Determine the [X, Y] coordinate at the center of the cell enclosing the given text.  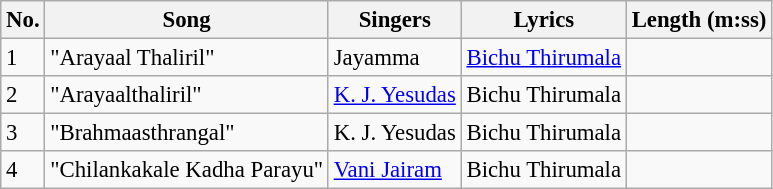
3 [23, 133]
Lyrics [544, 20]
1 [23, 58]
Length (m:ss) [698, 20]
No. [23, 20]
"Arayaalthaliril" [187, 95]
2 [23, 95]
Jayamma [394, 58]
"Chilankakale Kadha Parayu" [187, 170]
"Brahmaasthrangal" [187, 133]
4 [23, 170]
"Arayaal Thaliril" [187, 58]
Singers [394, 20]
Vani Jairam [394, 170]
Song [187, 20]
